Output the [x, y] coordinate of the center of the cell containing the given text.  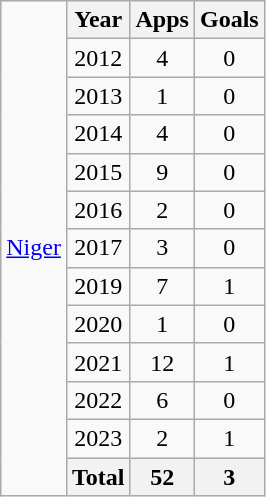
Goals [229, 20]
2020 [98, 324]
Year [98, 20]
2023 [98, 438]
2016 [98, 210]
Niger [34, 248]
7 [162, 286]
2017 [98, 248]
2022 [98, 400]
2015 [98, 172]
2013 [98, 96]
2019 [98, 286]
52 [162, 477]
Apps [162, 20]
Total [98, 477]
9 [162, 172]
2014 [98, 134]
2012 [98, 58]
2021 [98, 362]
12 [162, 362]
6 [162, 400]
